Return the (X, Y) coordinate for the center point of the cell that contains the specified text.  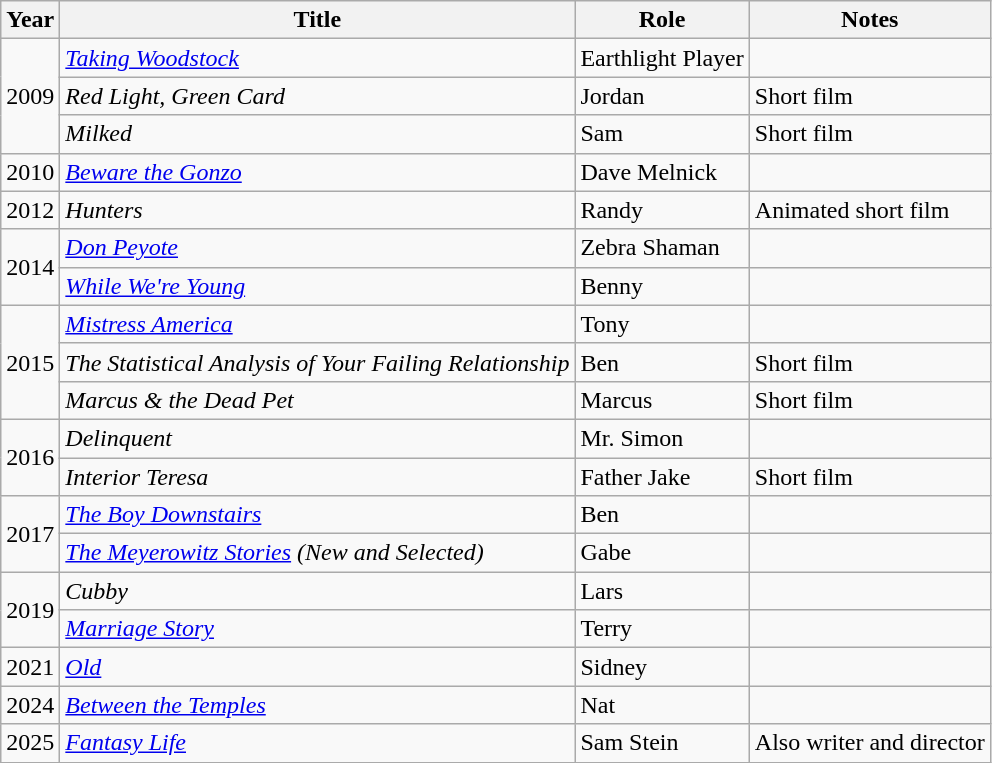
Marriage Story (318, 629)
Lars (662, 591)
2021 (30, 667)
Randy (662, 210)
The Boy Downstairs (318, 515)
Mistress America (318, 324)
Sam (662, 134)
Sam Stein (662, 743)
2009 (30, 96)
2016 (30, 457)
2010 (30, 172)
Sidney (662, 667)
The Meyerowitz Stories (New and Selected) (318, 553)
Delinquent (318, 438)
Between the Temples (318, 705)
Marcus (662, 400)
2012 (30, 210)
Mr. Simon (662, 438)
Cubby (318, 591)
2015 (30, 362)
2014 (30, 267)
Nat (662, 705)
Year (30, 20)
Hunters (318, 210)
Beware the Gonzo (318, 172)
While We're Young (318, 286)
The Statistical Analysis of Your Failing Relationship (318, 362)
Zebra Shaman (662, 248)
Jordan (662, 96)
Gabe (662, 553)
Role (662, 20)
Notes (870, 20)
Terry (662, 629)
2017 (30, 534)
Old (318, 667)
2025 (30, 743)
Also writer and director (870, 743)
Interior Teresa (318, 477)
Tony (662, 324)
2019 (30, 610)
Don Peyote (318, 248)
Earthlight Player (662, 58)
Dave Melnick (662, 172)
Marcus & the Dead Pet (318, 400)
Fantasy Life (318, 743)
Animated short film (870, 210)
Milked (318, 134)
2024 (30, 705)
Benny (662, 286)
Title (318, 20)
Red Light, Green Card (318, 96)
Taking Woodstock (318, 58)
Father Jake (662, 477)
